Search for the cell housing the specified text and yield its [x, y] center coordinate. 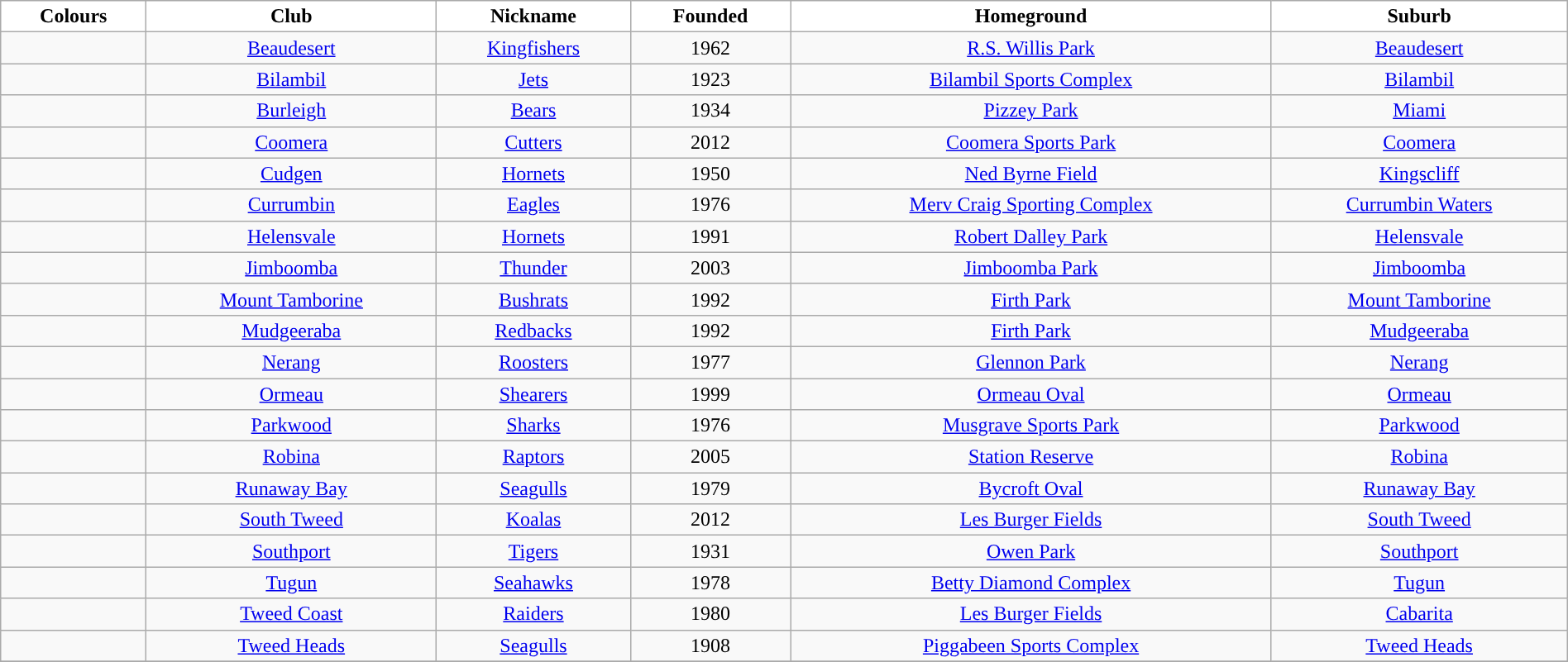
Owen Park [1030, 551]
Eagles [533, 205]
Betty Diamond Complex [1030, 583]
Station Reserve [1030, 457]
Roosters [533, 362]
1979 [710, 488]
1923 [710, 79]
Bushrats [533, 299]
2003 [710, 268]
Colours [74, 17]
Burleigh [291, 111]
1931 [710, 551]
Seahawks [533, 583]
Musgrave Sports Park [1030, 426]
Coomera Sports Park [1030, 142]
Bilambil Sports Complex [1030, 79]
1962 [710, 48]
Nickname [533, 17]
Jimboomba Park [1030, 268]
Ned Byrne Field [1030, 174]
Merv Craig Sporting Complex [1030, 205]
Pizzey Park [1030, 111]
Raiders [533, 614]
1980 [710, 614]
Kingscliff [1419, 174]
Koalas [533, 520]
Currumbin Waters [1419, 205]
Suburb [1419, 17]
Ormeau Oval [1030, 394]
1999 [710, 394]
Tigers [533, 551]
1908 [710, 645]
Tweed Coast [291, 614]
Shearers [533, 394]
Cabarita [1419, 614]
Homeground [1030, 17]
Sharks [533, 426]
Bears [533, 111]
Redbacks [533, 331]
1950 [710, 174]
Bycroft Oval [1030, 488]
Raptors [533, 457]
Cutters [533, 142]
1991 [710, 236]
Miami [1419, 111]
Kingfishers [533, 48]
Jets [533, 79]
Glennon Park [1030, 362]
Piggabeen Sports Complex [1030, 645]
Currumbin [291, 205]
R.S. Willis Park [1030, 48]
Cudgen [291, 174]
2005 [710, 457]
Founded [710, 17]
Thunder [533, 268]
1934 [710, 111]
1978 [710, 583]
Robert Dalley Park [1030, 236]
Club [291, 17]
1977 [710, 362]
